For the text-containing cell, return its midpoint in [X, Y] coordinate format. 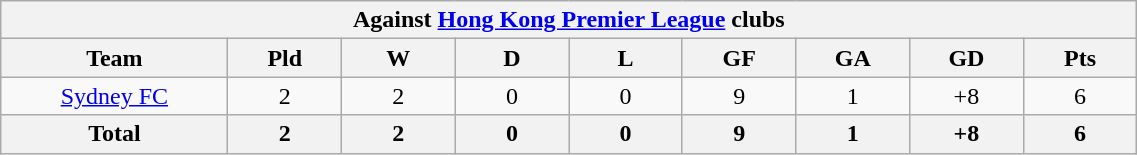
Team [114, 58]
D [512, 58]
W [399, 58]
GF [739, 58]
L [626, 58]
GA [853, 58]
Sydney FC [114, 96]
Against Hong Kong Premier League clubs [569, 20]
GD [967, 58]
Total [114, 134]
Pld [285, 58]
Pts [1080, 58]
